Output the [X, Y] coordinate of the center of the cell containing the given text.  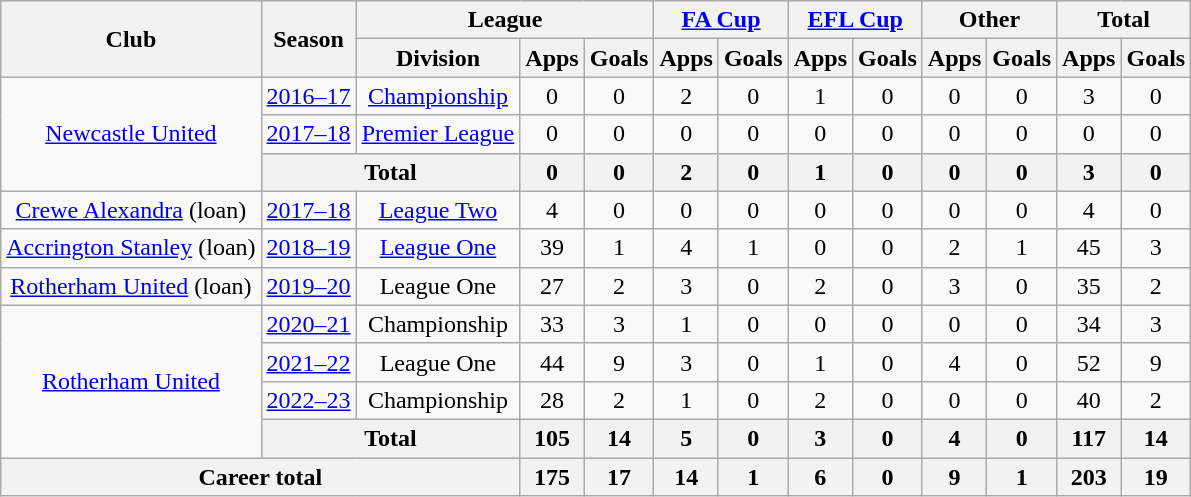
39 [552, 248]
Division [438, 58]
Career total [260, 477]
Accrington Stanley (loan) [131, 248]
19 [1156, 477]
2021–22 [308, 362]
35 [1089, 286]
203 [1089, 477]
Premier League [438, 134]
Rotherham United (loan) [131, 286]
2016–17 [308, 96]
117 [1089, 438]
Crewe Alexandra (loan) [131, 210]
EFL Cup [855, 20]
Other [989, 20]
105 [552, 438]
Rotherham United [131, 381]
Newcastle United [131, 134]
6 [820, 477]
27 [552, 286]
League [505, 20]
175 [552, 477]
33 [552, 324]
Season [308, 39]
5 [686, 438]
44 [552, 362]
2019–20 [308, 286]
2018–19 [308, 248]
League Two [438, 210]
17 [619, 477]
40 [1089, 400]
FA Cup [721, 20]
28 [552, 400]
52 [1089, 362]
2020–21 [308, 324]
45 [1089, 248]
2022–23 [308, 400]
34 [1089, 324]
Club [131, 39]
